For the text-containing cell, return its midpoint in [x, y] coordinate format. 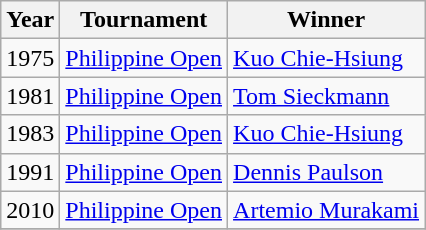
1981 [30, 96]
1975 [30, 58]
Dennis Paulson [326, 172]
Artemio Murakami [326, 210]
2010 [30, 210]
1983 [30, 134]
Year [30, 20]
Winner [326, 20]
1991 [30, 172]
Tom Sieckmann [326, 96]
Tournament [144, 20]
